Scan for the cell matching the given text and deliver its (X, Y) coordinate at center. 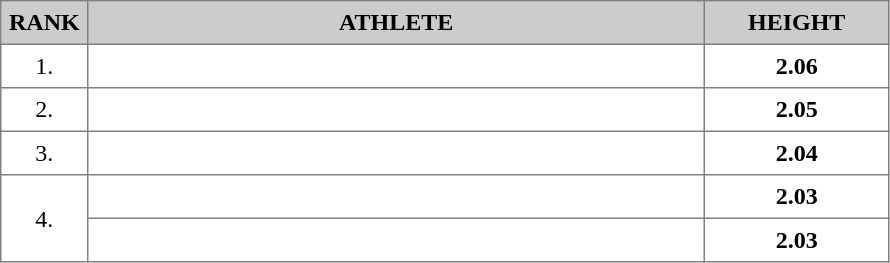
4. (44, 218)
RANK (44, 23)
1. (44, 66)
ATHLETE (396, 23)
2.04 (796, 153)
2.06 (796, 66)
2. (44, 110)
HEIGHT (796, 23)
2.05 (796, 110)
3. (44, 153)
